From the cell containing the given text, extract its center point as (X, Y) coordinate. 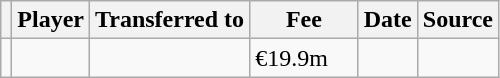
Date (388, 20)
€19.9m (304, 58)
Player (51, 20)
Transferred to (170, 20)
Fee (304, 20)
Source (458, 20)
